Return [x, y] of the center of cell containing provided text 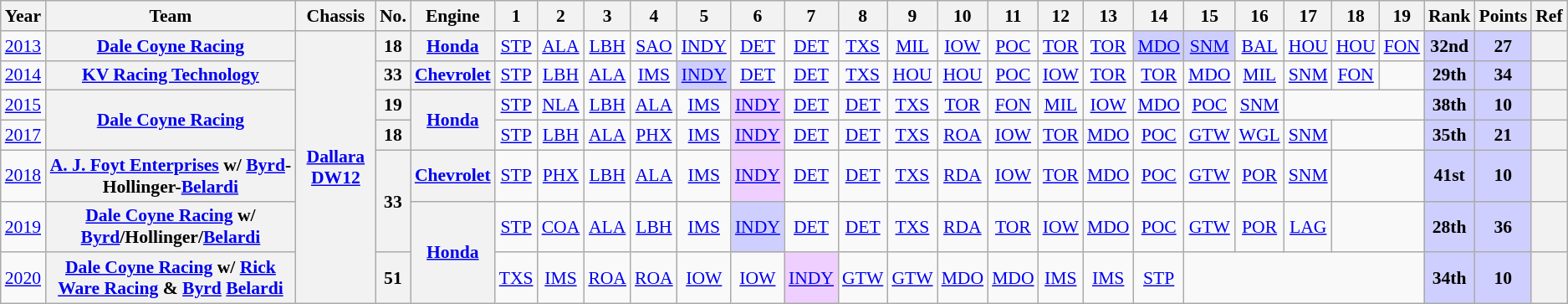
A. J. Foyt Enterprises w/ Byrd-Hollinger-Belardi [171, 176]
Dallara DW12 [336, 167]
5 [704, 16]
36 [1503, 226]
32nd [1450, 46]
16 [1259, 16]
11 [1014, 16]
29th [1450, 75]
Team [171, 16]
Rank [1450, 16]
2020 [23, 278]
6 [758, 16]
SAO [654, 46]
Engine [453, 16]
17 [1308, 16]
35th [1450, 136]
3 [607, 16]
7 [811, 16]
13 [1109, 16]
KV Racing Technology [171, 75]
21 [1503, 136]
27 [1503, 46]
2017 [23, 136]
Points [1503, 16]
2015 [23, 106]
34 [1503, 75]
15 [1209, 16]
NLA [561, 106]
28th [1450, 226]
14 [1159, 16]
2013 [23, 46]
No. [393, 16]
1 [517, 16]
2014 [23, 75]
Dale Coyne Racing w/ Byrd/Hollinger/Belardi [171, 226]
8 [863, 16]
Chassis [336, 16]
2 [561, 16]
9 [912, 16]
Ref [1549, 16]
BAL [1259, 46]
LAG [1308, 226]
41st [1450, 176]
51 [393, 278]
WGL [1259, 136]
COA [561, 226]
4 [654, 16]
12 [1060, 16]
2019 [23, 226]
Year [23, 16]
34th [1450, 278]
38th [1450, 106]
Dale Coyne Racing w/ Rick Ware Racing & Byrd Belardi [171, 278]
2018 [23, 176]
